Pinpoint the cell where the given text exists, returning its (x, y) midpoint coordinate. 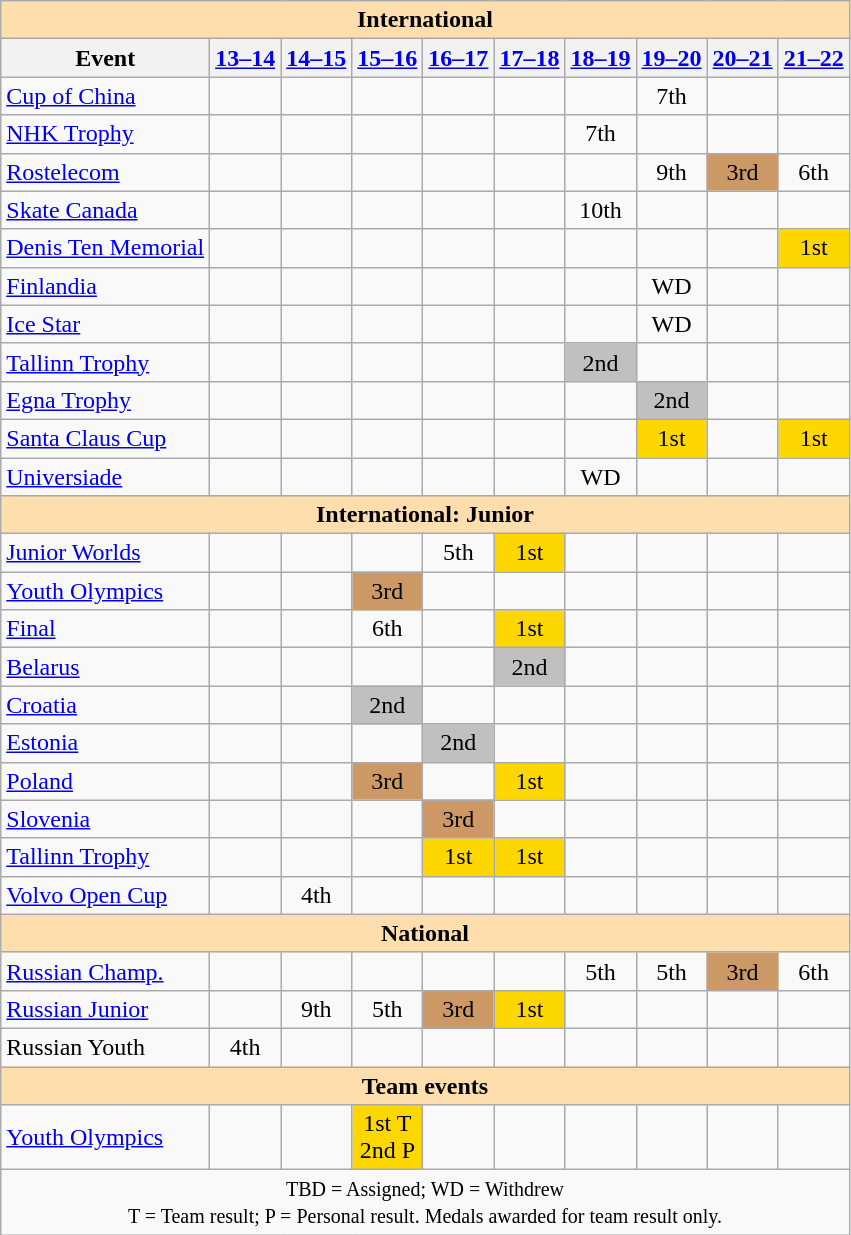
Russian Champ. (106, 971)
Cup of China (106, 96)
Rostelecom (106, 172)
Skate Canada (106, 210)
13–14 (246, 58)
Ice Star (106, 324)
14–15 (316, 58)
Universiade (106, 477)
Finlandia (106, 286)
1st T 2nd P (388, 1138)
21–22 (814, 58)
Junior Worlds (106, 553)
Russian Youth (106, 1047)
National (425, 933)
Belarus (106, 667)
Egna Trophy (106, 400)
18–19 (600, 58)
15–16 (388, 58)
International (425, 20)
Russian Junior (106, 1009)
International: Junior (425, 515)
Poland (106, 781)
Event (106, 58)
Estonia (106, 743)
TBD = Assigned; WD = Withdrew T = Team result; P = Personal result. Medals awarded for team result only. (425, 1202)
Denis Ten Memorial (106, 248)
Volvo Open Cup (106, 895)
Final (106, 629)
NHK Trophy (106, 134)
16–17 (458, 58)
17–18 (530, 58)
10th (600, 210)
20–21 (742, 58)
19–20 (672, 58)
Croatia (106, 705)
Santa Claus Cup (106, 438)
Team events (425, 1085)
Slovenia (106, 819)
